Provide the [X, Y] coordinate of the cell's center where the given text is located.  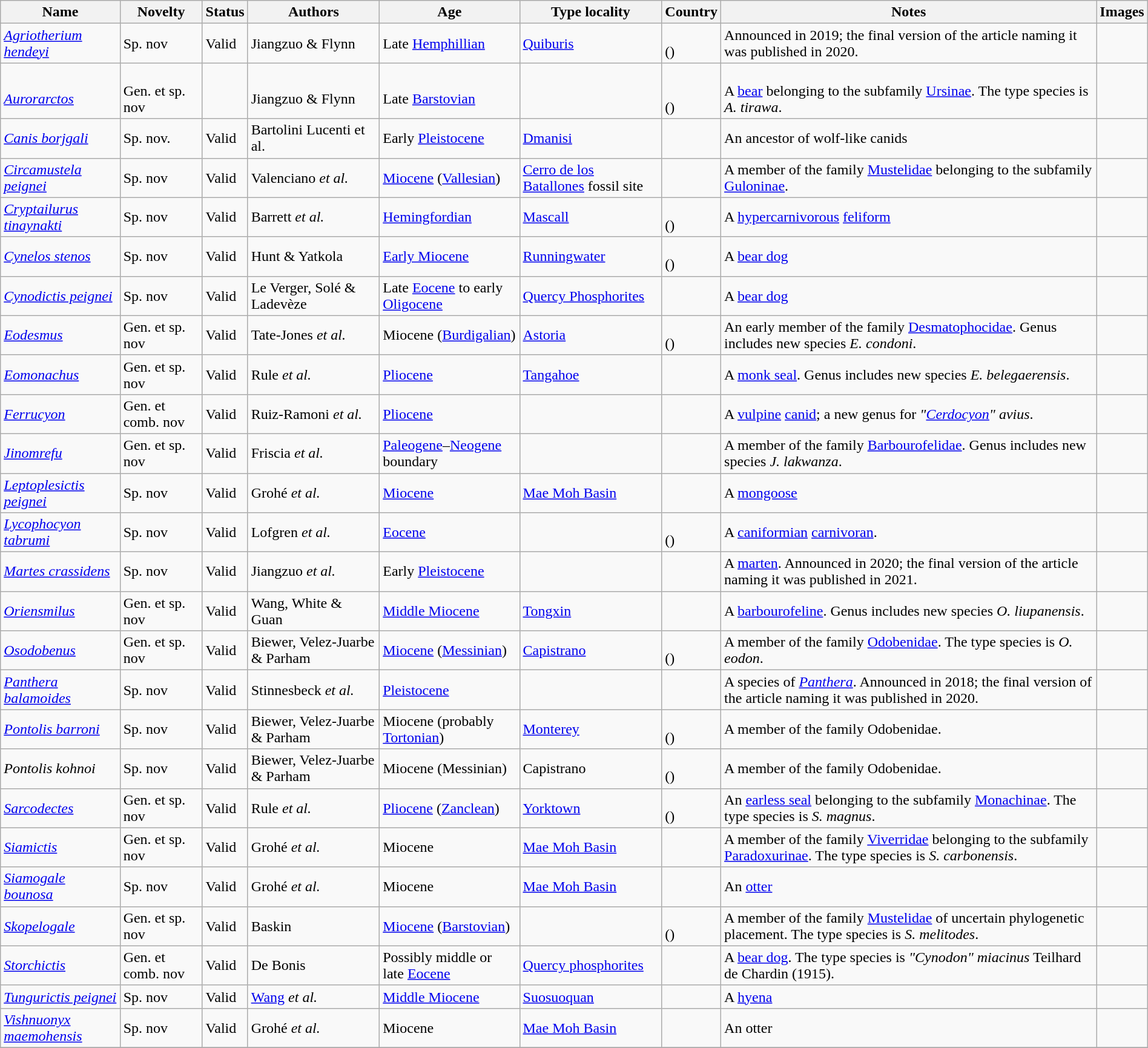
An early member of the family Desmatophocidae. Genus includes new species E. condoni. [909, 335]
Jinomrefu [61, 453]
Pliocene (Zanclean) [449, 808]
Sp. nov. [161, 138]
Bartolini Lucenti et al. [314, 138]
Pontolis barroni [61, 729]
Miocene (Barstovian) [449, 926]
A bear belonging to the subfamily Ursinae. The type species is A. tirawa. [909, 91]
Name [61, 12]
A member of the family Odobenidae. The type species is O. eodon. [909, 650]
Status [225, 12]
Wang et al. [314, 997]
A marten. Announced in 2020; the final version of the article naming it was published in 2021. [909, 572]
Type locality [591, 12]
Storchictis [61, 965]
Notes [909, 12]
Tangahoe [591, 374]
Jiangzuo et al. [314, 572]
Leptoplesictis peignei [61, 493]
Tungurictis peignei [61, 997]
Pontolis kohnoi [61, 769]
Sarcodectes [61, 808]
Astoria [591, 335]
A hyena [909, 997]
Baskin [314, 926]
Monterey [591, 729]
Paleogene–Neogene boundary [449, 453]
Skopelogale [61, 926]
Cerro de los Batallones fossil site [591, 178]
Quiburis [591, 44]
A vulpine canid; a new genus for "Cerdocyon" avius. [909, 414]
Barrett et al. [314, 217]
Miocene (Vallesian) [449, 178]
Oriensmilus [61, 611]
A caniformian carnivoran. [909, 533]
Cynodictis peignei [61, 295]
Osodobenus [61, 650]
A member of the family Mustelidae belonging to the subfamily Guloninae. [909, 178]
Lofgren et al. [314, 533]
Panthera balamoides [61, 690]
A barbourofeline. Genus includes new species O. liupanensis. [909, 611]
Ferrucyon [61, 414]
Hunt & Yatkola [314, 257]
Vishnuonyx maemohensis [61, 1028]
An earless seal belonging to the subfamily Monachinae. The type species is S. magnus. [909, 808]
Announced in 2019; the final version of the article naming it was published in 2020. [909, 44]
Ruiz-Ramoni et al. [314, 414]
Friscia et al. [314, 453]
A member of the family Viverridae belonging to the subfamily Paradoxurinae. The type species is S. carbonensis. [909, 848]
Le Verger, Solé & Ladevèze [314, 295]
Late Hemphillian [449, 44]
Circamustela peignei [61, 178]
Early Miocene [449, 257]
Eomonachus [61, 374]
Martes crassidens [61, 572]
Siamictis [61, 848]
Pleistocene [449, 690]
Possibly middle or late Eocene [449, 965]
Mascall [591, 217]
Images [1122, 12]
A member of the family Mustelidae of uncertain phylogenetic placement. The type species is S. melitodes. [909, 926]
Quercy Phosphorites [591, 295]
Wang, White & Guan [314, 611]
Aurorarctos [61, 91]
Novelty [161, 12]
Eocene [449, 533]
Canis borjgali [61, 138]
Runningwater [591, 257]
A monk seal. Genus includes new species E. belegaerensis. [909, 374]
Yorktown [591, 808]
Tate-Jones et al. [314, 335]
Cryptailurus tinaynakti [61, 217]
Dmanisi [591, 138]
Hemingfordian [449, 217]
Country [691, 12]
Stinnesbeck et al. [314, 690]
Authors [314, 12]
De Bonis [314, 965]
Quercy phosphorites [591, 965]
Lycophocyon tabrumi [61, 533]
Suosuoquan [591, 997]
A species of Panthera. Announced in 2018; the final version of the article naming it was published in 2020. [909, 690]
Valenciano et al. [314, 178]
A hypercarnivorous feliform [909, 217]
A bear dog. The type species is "Cynodon" miacinus Teilhard de Chardin (1915). [909, 965]
Age [449, 12]
Late Barstovian [449, 91]
Miocene (probably Tortonian) [449, 729]
Late Eocene to early Oligocene [449, 295]
Agriotherium hendeyi [61, 44]
Miocene (Burdigalian) [449, 335]
A mongoose [909, 493]
Eodesmus [61, 335]
Cynelos stenos [61, 257]
Tongxin [591, 611]
Siamogale bounosa [61, 886]
An ancestor of wolf-like canids [909, 138]
A member of the family Barbourofelidae. Genus includes new species J. lakwanza. [909, 453]
